Return the (x, y) coordinate for the center point of the cell that contains the specified text.  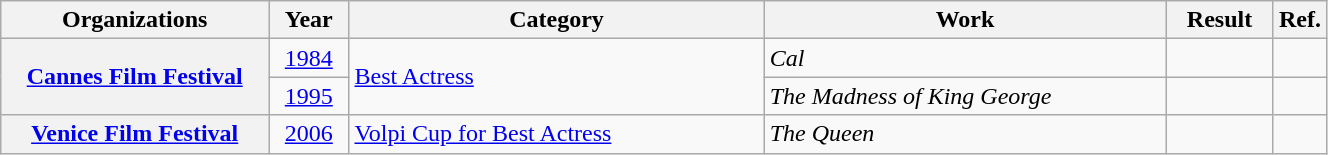
Cal (965, 58)
Year (309, 20)
Cannes Film Festival (135, 77)
Venice Film Festival (135, 134)
2006 (309, 134)
Result (1220, 20)
The Queen (965, 134)
1984 (309, 58)
1995 (309, 96)
Work (965, 20)
Ref. (1300, 20)
The Madness of King George (965, 96)
Organizations (135, 20)
Category (556, 20)
Volpi Cup for Best Actress (556, 134)
Best Actress (556, 77)
